Return the [x, y] coordinate for the center point of the cell that contains the specified text.  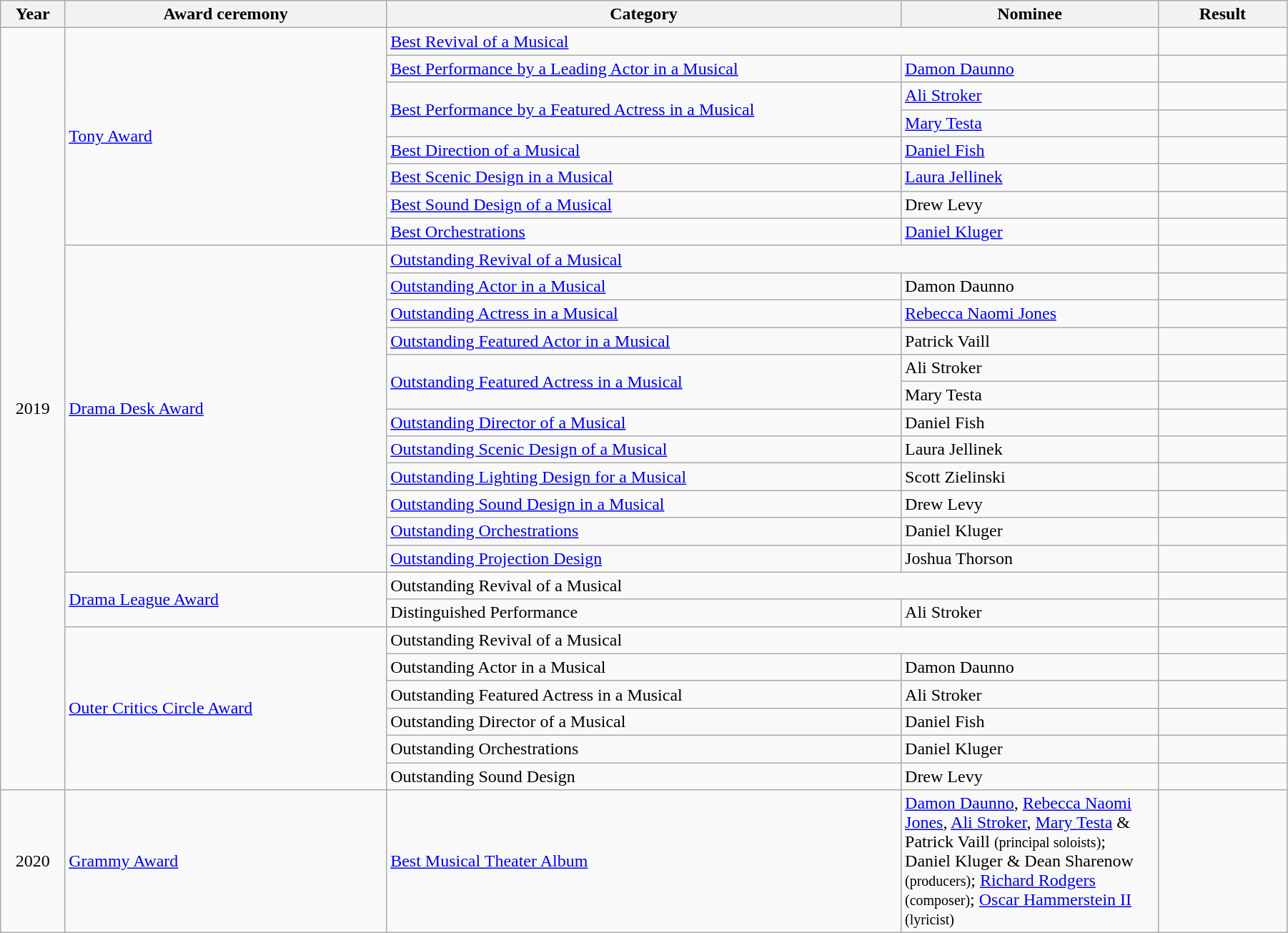
Best Scenic Design in a Musical [644, 177]
Result [1222, 14]
Outstanding Scenic Design of a Musical [644, 450]
Outstanding Sound Design in a Musical [644, 504]
Drama League Award [226, 599]
Joshua Thorson [1030, 558]
Tony Award [226, 137]
Best Performance by a Featured Actress in a Musical [644, 109]
Best Sound Design of a Musical [644, 204]
Outer Critics Circle Award [226, 708]
Outstanding Featured Actor in a Musical [644, 341]
Award ceremony [226, 14]
Best Musical Theater Album [644, 862]
Best Direction of a Musical [644, 150]
2019 [33, 409]
Best Orchestrations [644, 232]
Nominee [1030, 14]
2020 [33, 862]
Grammy Award [226, 862]
Outstanding Sound Design [644, 776]
Category [644, 14]
Drama Desk Award [226, 409]
Rebecca Naomi Jones [1030, 313]
Outstanding Lighting Design for a Musical [644, 477]
Outstanding Actress in a Musical [644, 313]
Best Revival of a Musical [773, 41]
Distinguished Performance [644, 613]
Scott Zielinski [1030, 477]
Year [33, 14]
Outstanding Projection Design [644, 558]
Patrick Vaill [1030, 341]
Best Performance by a Leading Actor in a Musical [644, 69]
